Return [X, Y] of the center of cell containing provided text 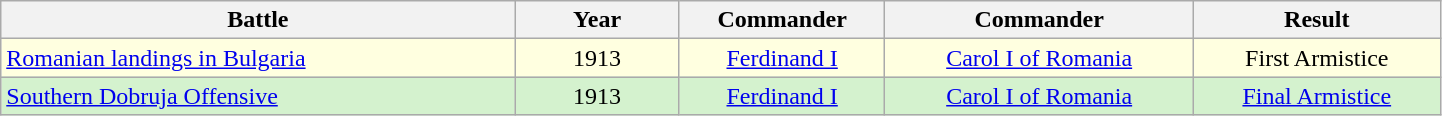
Romanian landings in Bulgaria [258, 58]
Battle [258, 20]
Year [597, 20]
Result [1316, 20]
First Armistice [1316, 58]
Final Armistice [1316, 96]
Southern Dobruja Offensive [258, 96]
